Output the (X, Y) coordinate of the center of the cell containing the given text.  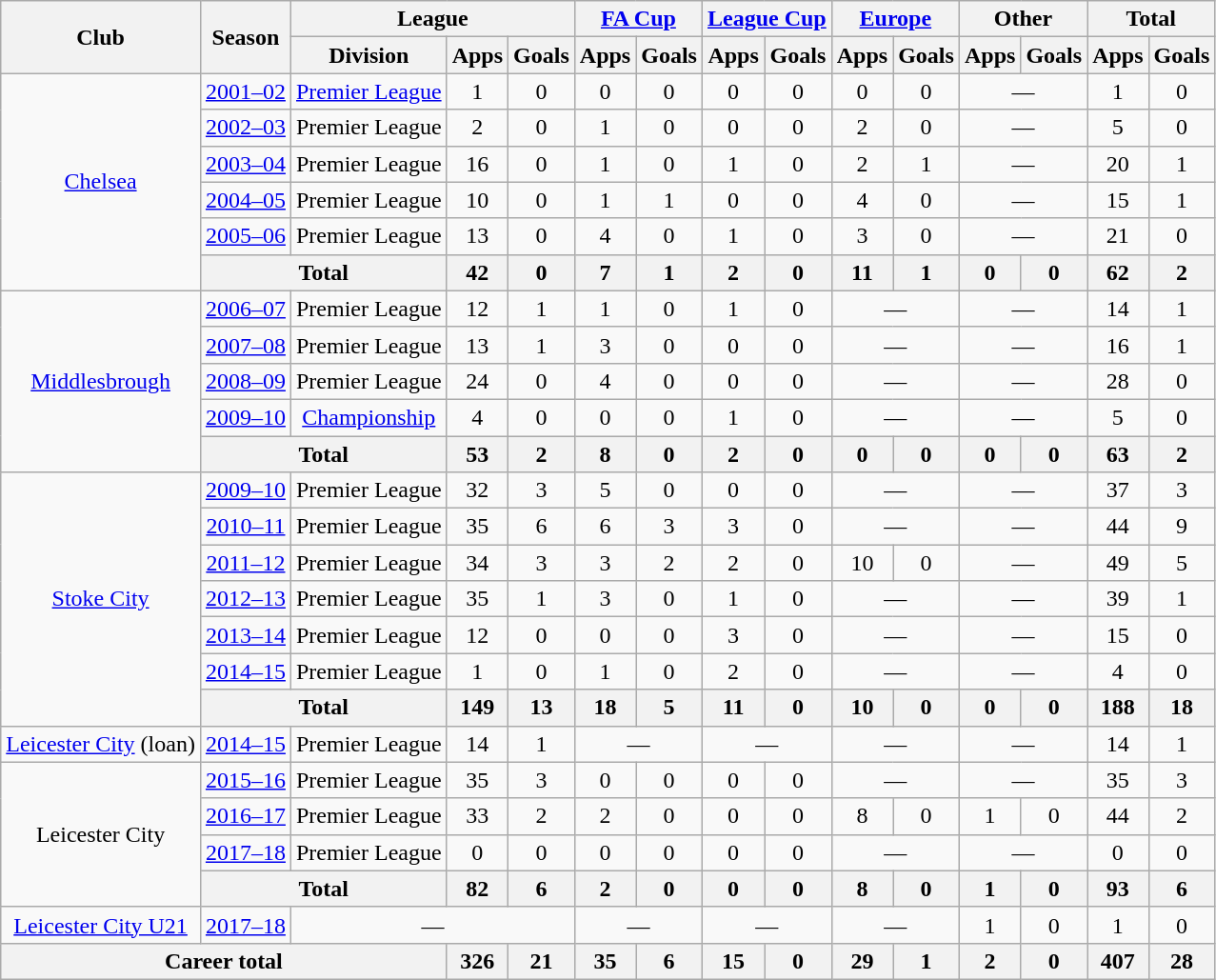
2006–07 (246, 309)
Europe (895, 19)
82 (477, 889)
Career total (224, 961)
93 (1118, 889)
188 (1118, 708)
Other (1023, 19)
326 (477, 961)
29 (862, 961)
2012–13 (246, 599)
407 (1118, 961)
62 (1118, 272)
League Cup (767, 19)
2010–11 (246, 527)
20 (1118, 164)
League (432, 19)
2002–03 (246, 128)
Middlesbrough (101, 381)
Stoke City (101, 599)
Club (101, 37)
2011–12 (246, 563)
Leicester City U21 (101, 925)
Leicester City (loan) (101, 744)
34 (477, 563)
53 (477, 454)
7 (605, 272)
Chelsea (101, 182)
32 (477, 490)
2015–16 (246, 780)
49 (1118, 563)
39 (1118, 599)
37 (1118, 490)
2004–05 (246, 200)
9 (1182, 527)
2008–09 (246, 381)
Championship (369, 417)
2013–14 (246, 635)
42 (477, 272)
33 (477, 816)
149 (477, 708)
2005–06 (246, 236)
2003–04 (246, 164)
63 (1118, 454)
Leicester City (101, 834)
2001–02 (246, 91)
Season (246, 37)
2007–08 (246, 345)
2016–17 (246, 816)
24 (477, 381)
Division (369, 55)
FA Cup (638, 19)
